For the text-containing cell, return its midpoint in (x, y) coordinate format. 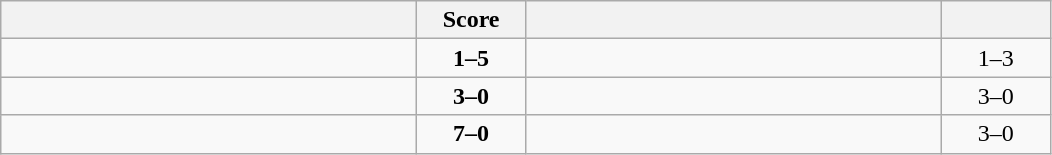
1–5 (472, 58)
1–3 (996, 58)
Score (472, 20)
7–0 (472, 134)
